Scan for the cell matching the given text and deliver its (x, y) coordinate at center. 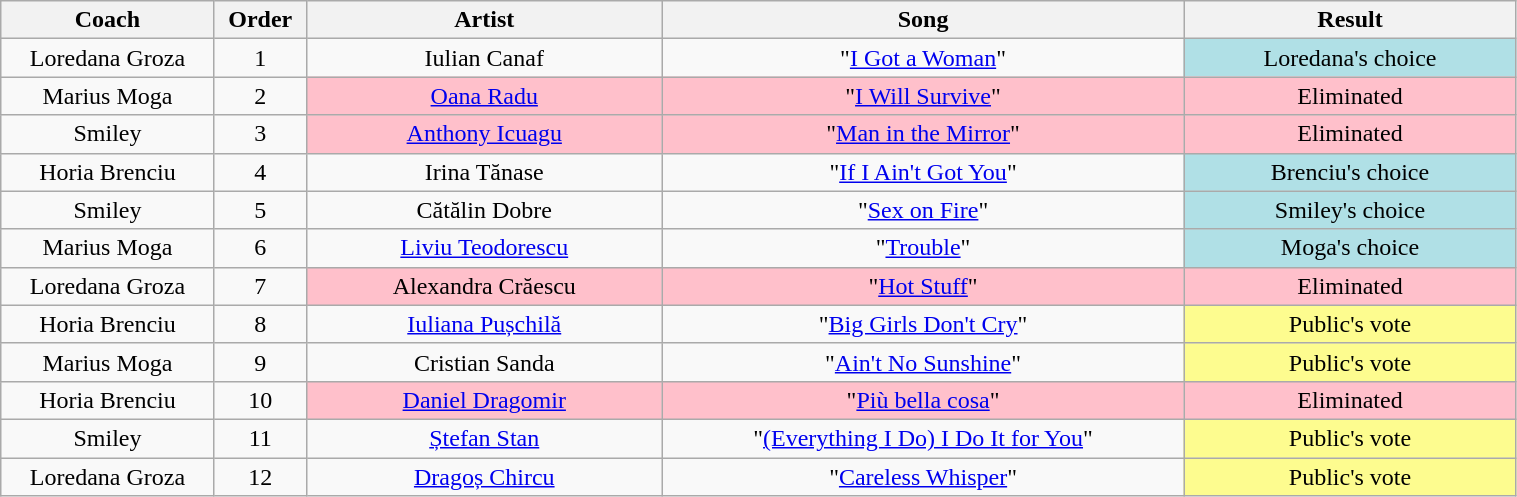
Moga's choice (1350, 248)
9 (260, 362)
5 (260, 210)
4 (260, 172)
1 (260, 58)
10 (260, 400)
"Trouble" (923, 248)
Smiley's choice (1350, 210)
7 (260, 286)
Order (260, 20)
Dragoș Chircu (484, 477)
Irina Tănase (484, 172)
Cristian Sanda (484, 362)
Anthony Icuagu (484, 134)
Song (923, 20)
Result (1350, 20)
"Ain't No Sunshine" (923, 362)
2 (260, 96)
"Più bella cosa" (923, 400)
"I Will Survive" (923, 96)
Daniel Dragomir (484, 400)
Ștefan Stan (484, 438)
Iuliana Pușchilă (484, 324)
Artist (484, 20)
Brenciu's choice (1350, 172)
11 (260, 438)
12 (260, 477)
"Sex on Fire" (923, 210)
6 (260, 248)
Alexandra Crăescu (484, 286)
Oana Radu (484, 96)
"If I Ain't Got You" (923, 172)
Coach (108, 20)
"(Everything I Do) I Do It for You" (923, 438)
Iulian Canaf (484, 58)
"I Got a Woman" (923, 58)
"Man in the Mirror" (923, 134)
Loredana's choice (1350, 58)
8 (260, 324)
Cătălin Dobre (484, 210)
"Careless Whisper" (923, 477)
"Big Girls Don't Cry" (923, 324)
Liviu Teodorescu (484, 248)
"Hot Stuff" (923, 286)
3 (260, 134)
